Identify which cell holds the provided text, then report its [x, y] central coordinate. 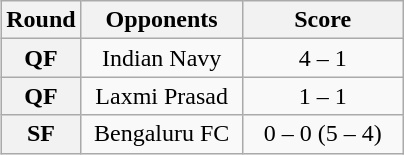
0 – 0 (5 – 4) [322, 134]
Score [322, 20]
4 – 1 [322, 58]
Laxmi Prasad [162, 96]
Indian Navy [162, 58]
1 – 1 [322, 96]
Round [41, 20]
Opponents [162, 20]
Bengaluru FC [162, 134]
SF [41, 134]
